Capture the cell that displays the provided text and extract its (X, Y) central coordinate. 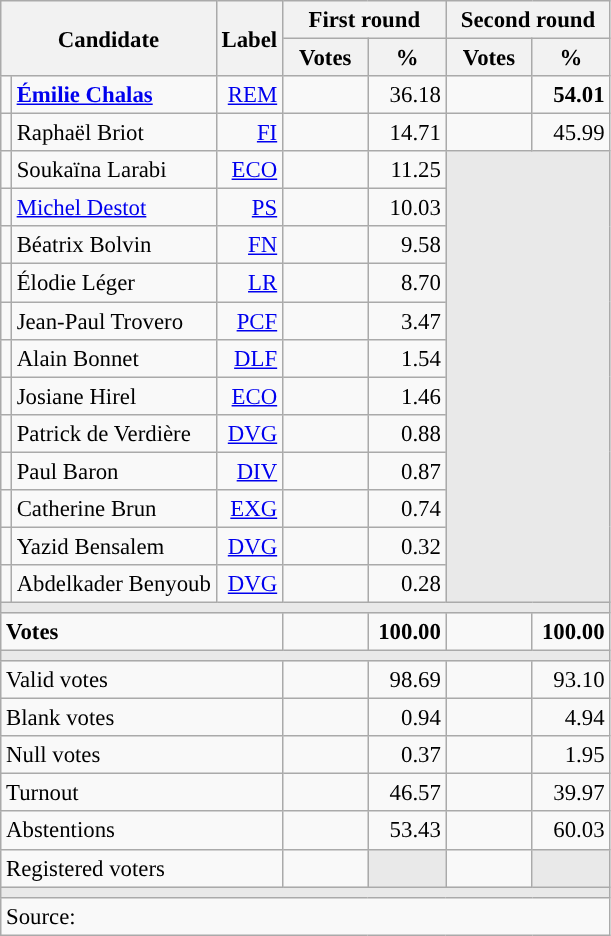
53.43 (407, 831)
PCF (249, 321)
0.87 (407, 471)
Second round (528, 20)
Josiane Hirel (114, 396)
11.25 (407, 170)
Valid votes (142, 680)
FI (249, 133)
Émilie Chalas (114, 95)
1.95 (571, 755)
Turnout (142, 793)
3.47 (407, 321)
0.88 (407, 433)
45.99 (571, 133)
60.03 (571, 831)
Patrick de Verdière (114, 433)
0.32 (407, 546)
46.57 (407, 793)
1.54 (407, 358)
0.94 (407, 718)
14.71 (407, 133)
Jean-Paul Trovero (114, 321)
Blank votes (142, 718)
54.01 (571, 95)
First round (364, 20)
Béatrix Bolvin (114, 245)
9.58 (407, 245)
Abdelkader Benyoub (114, 584)
FN (249, 245)
Label (249, 38)
Soukaïna Larabi (114, 170)
Michel Destot (114, 208)
0.74 (407, 509)
36.18 (407, 95)
REM (249, 95)
Abstentions (142, 831)
Registered voters (142, 868)
EXG (249, 509)
Yazid Bensalem (114, 546)
Source: (306, 916)
Catherine Brun (114, 509)
8.70 (407, 283)
10.03 (407, 208)
0.28 (407, 584)
0.37 (407, 755)
DLF (249, 358)
PS (249, 208)
Élodie Léger (114, 283)
DIV (249, 471)
Candidate (108, 38)
93.10 (571, 680)
Alain Bonnet (114, 358)
Raphaël Briot (114, 133)
LR (249, 283)
1.46 (407, 396)
4.94 (571, 718)
39.97 (571, 793)
98.69 (407, 680)
Null votes (142, 755)
Paul Baron (114, 471)
